Capture the cell that displays the provided text and extract its [x, y] central coordinate. 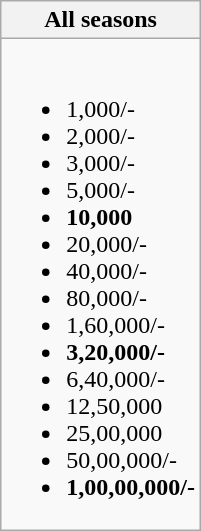
All seasons [101, 20]
1,000/-2,000/-3,000/-5,000/-10,00020,000/-40,000/-80,000/-1,60,000/-3,20,000/-6,40,000/-12,50,00025,00,00050,00,000/-1,00,00,000/- [101, 284]
